Determine the (X, Y) coordinate at the center of the cell enclosing the given text.  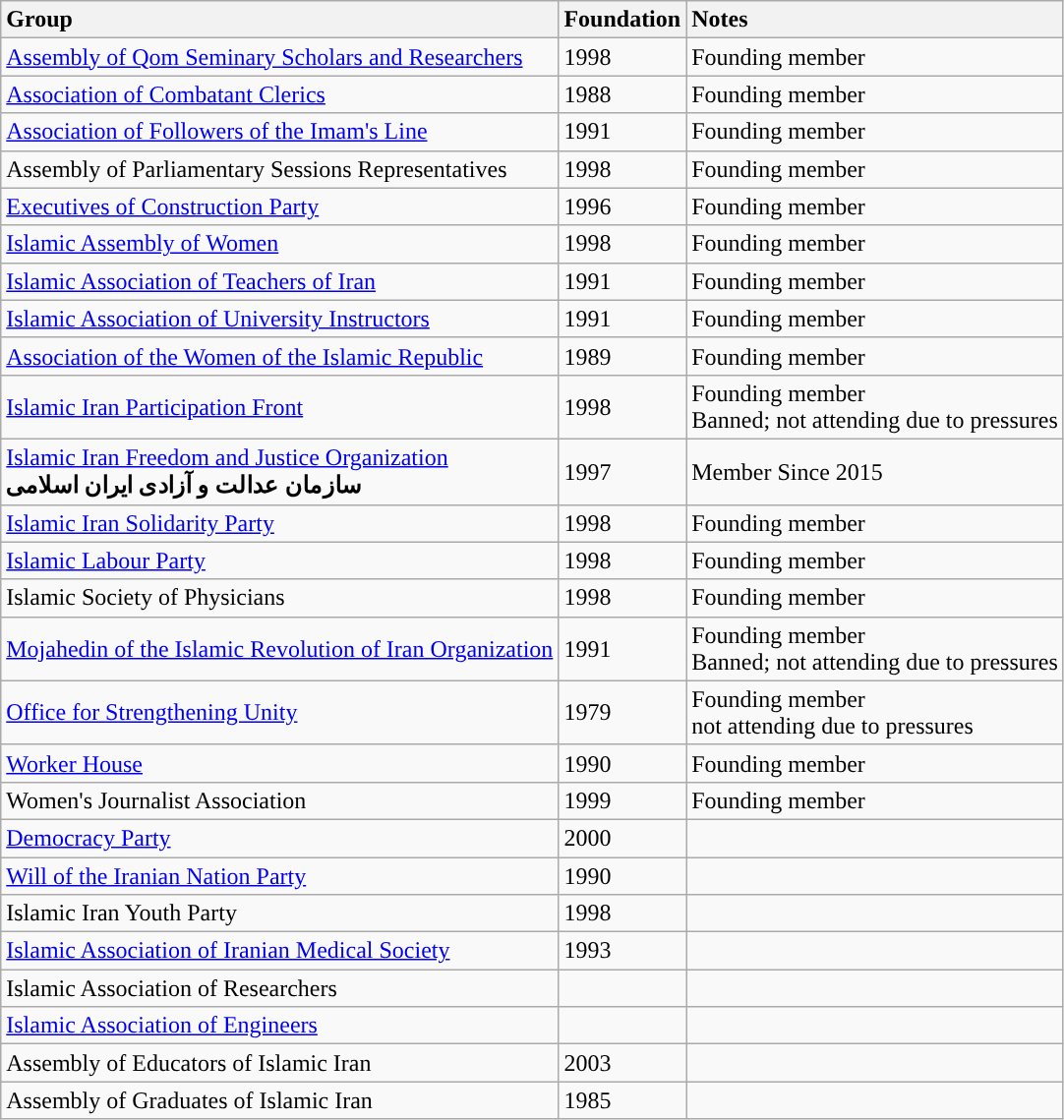
Islamic Association of Engineers (279, 1026)
Islamic Assembly of Women (279, 244)
Notes (875, 20)
Assembly of Qom Seminary Scholars and Researchers (279, 57)
Assembly of Educators of Islamic Iran (279, 1063)
Mojahedin of the Islamic Revolution of Iran Organization (279, 649)
Islamic Iran Youth Party (279, 914)
Assembly of Parliamentary Sessions Representatives (279, 169)
1996 (622, 206)
1993 (622, 951)
Group (279, 20)
Association of Followers of the Imam's Line (279, 132)
Executives of Construction Party (279, 206)
1988 (622, 94)
2000 (622, 838)
Islamic Iran Solidarity Party (279, 523)
Islamic Association of Researchers (279, 988)
1985 (622, 1100)
1979 (622, 712)
2003 (622, 1063)
1999 (622, 800)
Worker House (279, 763)
Islamic Iran Freedom and Justice Organizationسازمان عدالت و آزادی ایران اسلامی (279, 472)
1997 (622, 472)
Islamic Association of University Instructors (279, 319)
Association of Combatant Clerics (279, 94)
Democracy Party (279, 838)
Islamic Labour Party (279, 560)
Islamic Association of Iranian Medical Society (279, 951)
Assembly of Graduates of Islamic Iran (279, 1100)
Founding membernot attending due to pressures (875, 712)
Foundation (622, 20)
Islamic Iran Participation Front (279, 407)
Islamic Society of Physicians (279, 598)
1989 (622, 356)
Association of the Women of the Islamic Republic (279, 356)
Women's Journalist Association (279, 800)
Will of the Iranian Nation Party (279, 876)
Islamic Association of Teachers of Iran (279, 281)
Member Since 2015 (875, 472)
Office for Strengthening Unity (279, 712)
